Capture the cell that displays the provided text and extract its (x, y) central coordinate. 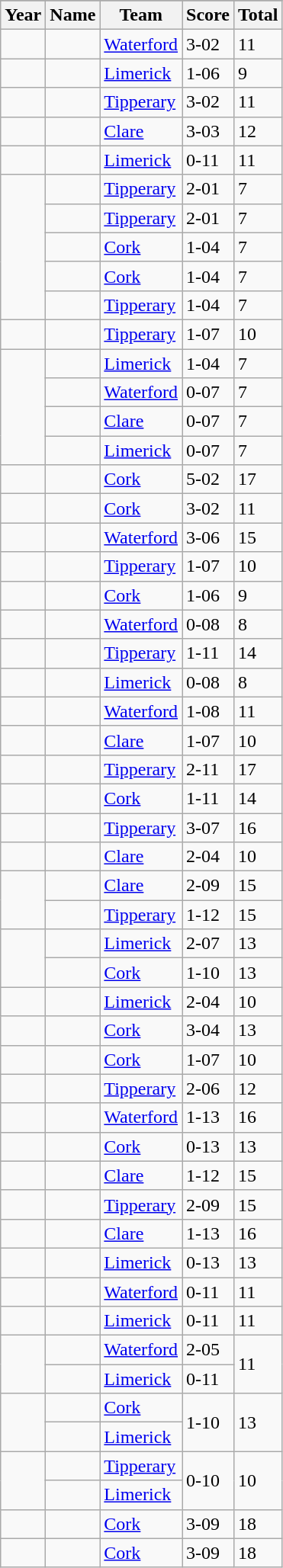
2-06 (208, 1089)
2-07 (208, 944)
Score (208, 15)
Year (23, 15)
5-02 (208, 479)
0-10 (208, 1480)
1-08 (208, 711)
Team (141, 15)
2-05 (208, 1350)
2-11 (208, 769)
3-03 (208, 131)
Name (73, 15)
3-07 (208, 827)
3-06 (208, 537)
3-04 (208, 1031)
Total (259, 15)
